Extract the (x, y) coordinate from the center of the cell holding the provided text.  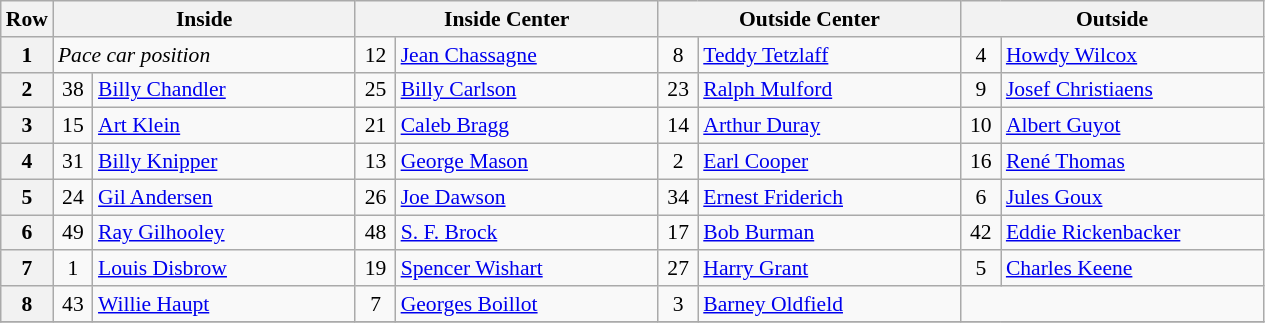
S. F. Brock (527, 233)
Charles Keene (1132, 269)
Eddie Rickenbacker (1132, 233)
Harry Grant (829, 269)
Outside (1112, 19)
Art Klein (224, 126)
26 (375, 197)
Jean Chassagne (527, 55)
48 (375, 233)
13 (375, 162)
Ernest Friderich (829, 197)
Howdy Wilcox (1132, 55)
Bob Burman (829, 233)
Teddy Tetzlaff (829, 55)
Earl Cooper (829, 162)
Spencer Wishart (527, 269)
Willie Haupt (224, 304)
9 (981, 90)
25 (375, 90)
42 (981, 233)
16 (981, 162)
Josef Christiaens (1132, 90)
Billy Chandler (224, 90)
19 (375, 269)
Louis Disbrow (224, 269)
31 (73, 162)
14 (678, 126)
Joe Dawson (527, 197)
38 (73, 90)
Barney Oldfield (829, 304)
12 (375, 55)
49 (73, 233)
Inside (204, 19)
34 (678, 197)
Arthur Duray (829, 126)
Ralph Mulford (829, 90)
George Mason (527, 162)
Outside Center (810, 19)
17 (678, 233)
10 (981, 126)
Jules Goux (1132, 197)
Ray Gilhooley (224, 233)
Billy Knipper (224, 162)
43 (73, 304)
23 (678, 90)
Pace car position (204, 55)
15 (73, 126)
Billy Carlson (527, 90)
21 (375, 126)
24 (73, 197)
Row (27, 19)
27 (678, 269)
René Thomas (1132, 162)
Georges Boillot (527, 304)
Gil Andersen (224, 197)
Albert Guyot (1132, 126)
Caleb Bragg (527, 126)
Inside Center (506, 19)
